Find where the given text appears and provide that cell's center as (X, Y) coordinate. 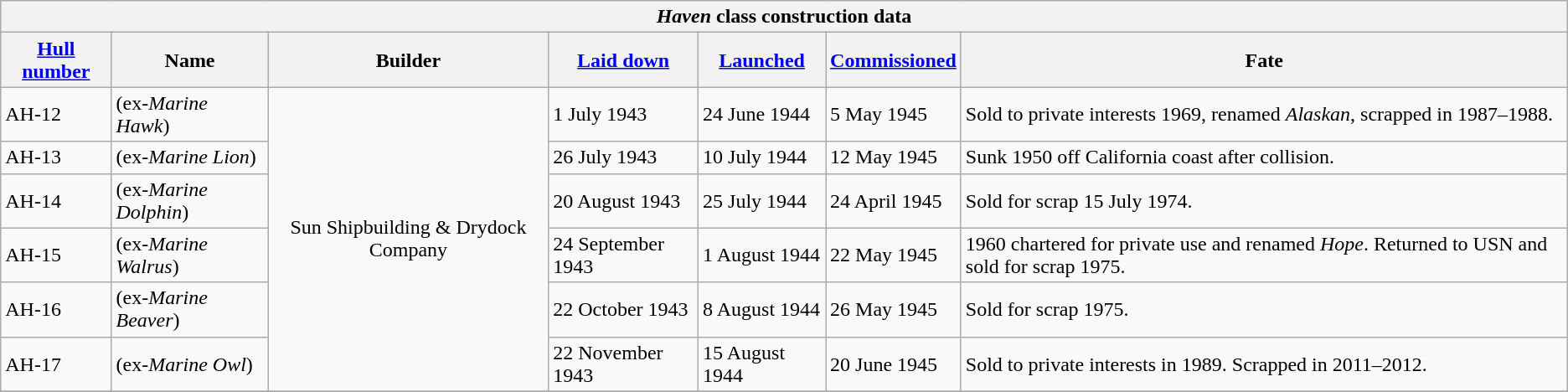
1960 chartered for private use and renamed Hope. Returned to USN and sold for scrap 1975. (1264, 255)
24 April 1945 (894, 201)
10 July 1944 (762, 157)
Name (189, 60)
26 July 1943 (623, 157)
(ex-Marine Walrus) (189, 255)
AH-14 (56, 201)
24 September 1943 (623, 255)
Sold for scrap 1975. (1264, 310)
Launched (762, 60)
15 August 1944 (762, 364)
22 May 1945 (894, 255)
Laid down (623, 60)
Sold for scrap 15 July 1974. (1264, 201)
8 August 1944 (762, 310)
20 June 1945 (894, 364)
1 August 1944 (762, 255)
Hull number (56, 60)
Haven class construction data (784, 17)
AH-12 (56, 114)
Sun Shipbuilding & Drydock Company (409, 240)
22 October 1943 (623, 310)
(ex-Marine Beaver) (189, 310)
Sunk 1950 off California coast after collision. (1264, 157)
(ex-Marine Dolphin) (189, 201)
Sold to private interests 1969, renamed Alaskan, scrapped in 1987–1988. (1264, 114)
AH-13 (56, 157)
AH-16 (56, 310)
26 May 1945 (894, 310)
20 August 1943 (623, 201)
(ex-Marine Lion) (189, 157)
22 November 1943 (623, 364)
24 June 1944 (762, 114)
5 May 1945 (894, 114)
Builder (409, 60)
Fate (1264, 60)
Sold to private interests in 1989. Scrapped in 2011–2012. (1264, 364)
25 July 1944 (762, 201)
AH-17 (56, 364)
1 July 1943 (623, 114)
(ex-Marine Owl) (189, 364)
(ex-Marine Hawk) (189, 114)
AH-15 (56, 255)
Commissioned (894, 60)
12 May 1945 (894, 157)
